Provide the (x, y) coordinate of the cell's center where the given text is located.  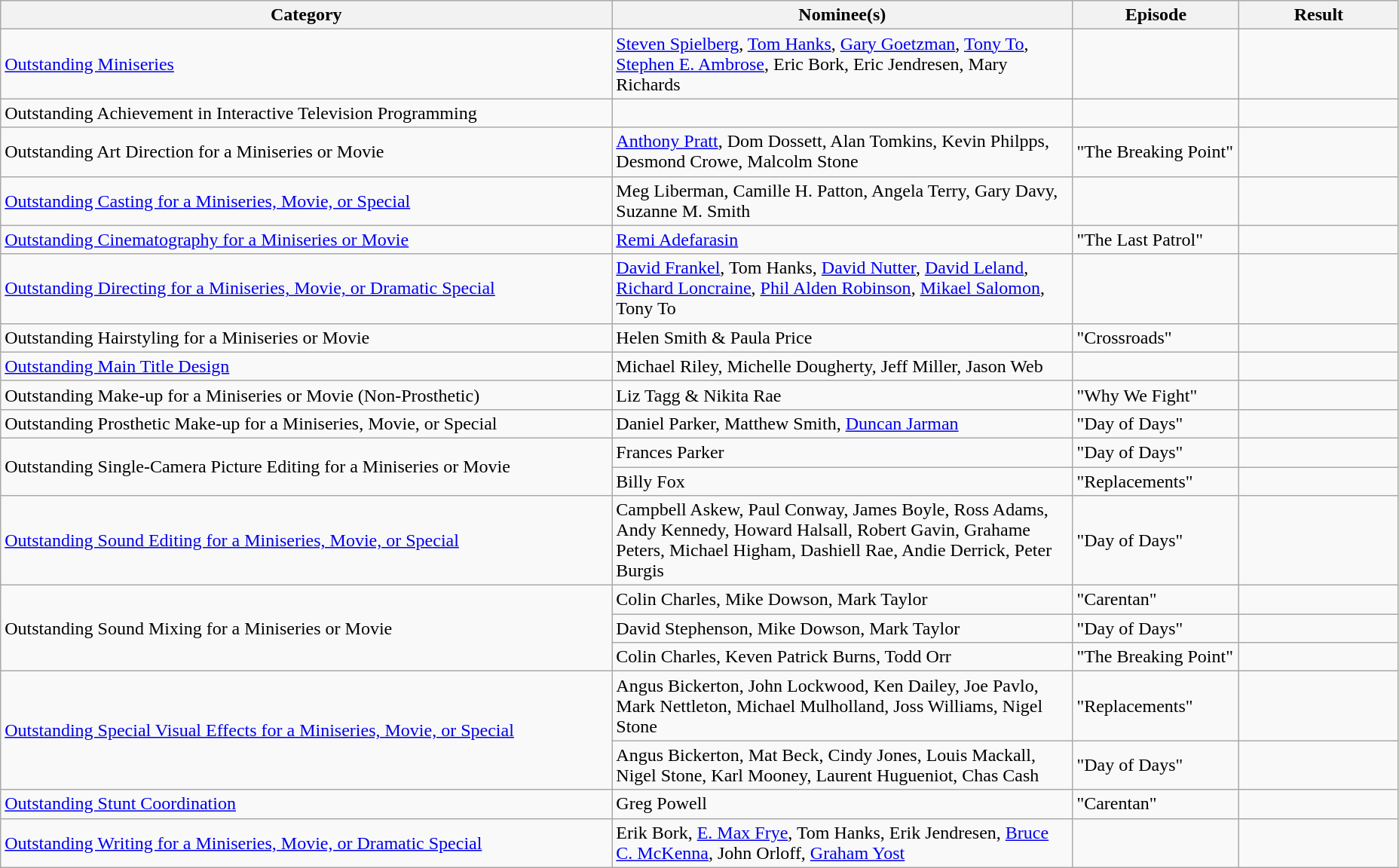
Liz Tagg & Nikita Rae (843, 395)
Outstanding Casting for a Miniseries, Movie, or Special (306, 200)
Outstanding Achievement in Interactive Television Programming (306, 113)
Outstanding Sound Mixing for a Miniseries or Movie (306, 628)
David Stephenson, Mike Dowson, Mark Taylor (843, 628)
Colin Charles, Mike Dowson, Mark Taylor (843, 600)
Category (306, 15)
Michael Riley, Michelle Dougherty, Jeff Miller, Jason Web (843, 366)
Episode (1156, 15)
Outstanding Art Direction for a Miniseries or Movie (306, 152)
Result (1319, 15)
"Why We Fight" (1156, 395)
Nominee(s) (843, 15)
"The Last Patrol" (1156, 240)
Outstanding Main Title Design (306, 366)
Billy Fox (843, 481)
Erik Bork, E. Max Frye, Tom Hanks, Erik Jendresen, Bruce C. McKenna, John Orloff, Graham Yost (843, 842)
Outstanding Miniseries (306, 64)
Outstanding Hairstyling for a Miniseries or Movie (306, 338)
Outstanding Single-Camera Picture Editing for a Miniseries or Movie (306, 466)
Greg Powell (843, 804)
Outstanding Cinematography for a Miniseries or Movie (306, 240)
Outstanding Special Visual Effects for a Miniseries, Movie, or Special (306, 731)
Colin Charles, Keven Patrick Burns, Todd Orr (843, 657)
Outstanding Writing for a Miniseries, Movie, or Dramatic Special (306, 842)
Helen Smith & Paula Price (843, 338)
Angus Bickerton, Mat Beck, Cindy Jones, Louis Mackall, Nigel Stone, Karl Mooney, Laurent Hugueniot, Chas Cash (843, 766)
Anthony Pratt, Dom Dossett, Alan Tomkins, Kevin Philpps, Desmond Crowe, Malcolm Stone (843, 152)
Steven Spielberg, Tom Hanks, Gary Goetzman, Tony To, Stephen E. Ambrose, Eric Bork, Eric Jendresen, Mary Richards (843, 64)
Meg Liberman, Camille H. Patton, Angela Terry, Gary Davy, Suzanne M. Smith (843, 200)
"Crossroads" (1156, 338)
Daniel Parker, Matthew Smith, Duncan Jarman (843, 423)
Frances Parker (843, 452)
Remi Adefarasin (843, 240)
Outstanding Make-up for a Miniseries or Movie (Non-Prosthetic) (306, 395)
Outstanding Directing for a Miniseries, Movie, or Dramatic Special (306, 289)
Outstanding Sound Editing for a Miniseries, Movie, or Special (306, 541)
David Frankel, Tom Hanks, David Nutter, David Leland, Richard Loncraine, Phil Alden Robinson, Mikael Salomon, Tony To (843, 289)
Outstanding Prosthetic Make-up for a Miniseries, Movie, or Special (306, 423)
Outstanding Stunt Coordination (306, 804)
Angus Bickerton, John Lockwood, Ken Dailey, Joe Pavlo, Mark Nettleton, Michael Mulholland, Joss Williams, Nigel Stone (843, 706)
